Return (X, Y) of the center of cell containing provided text 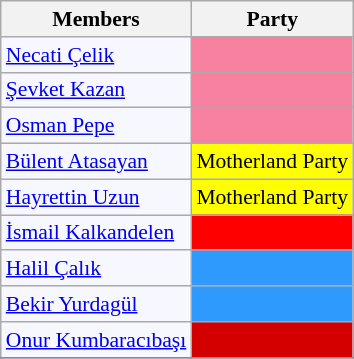
Halil Çalık (96, 269)
Bülent Atasayan (96, 162)
Party (272, 19)
Hayrettin Uzun (96, 197)
Members (96, 19)
Osman Pepe (96, 126)
Bekir Yurdagül (96, 304)
İsmail Kalkandelen (96, 233)
Şevket Kazan (96, 90)
Onur Kumbaracıbaşı (96, 340)
Necati Çelik (96, 55)
